Capture the cell that displays the provided text and extract its (x, y) central coordinate. 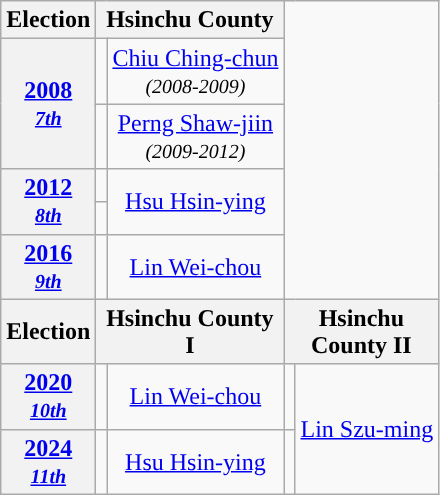
Chiu Ching-chun(2008-2009) (196, 72)
20087th (48, 104)
20128th (48, 202)
20169th (48, 266)
Hsinchu County I (190, 332)
202411th (48, 462)
Hsinchu County II (362, 332)
Perng Shaw-jiin(2009-2012) (196, 136)
Lin Szu-ming (367, 429)
Hsinchu County (190, 20)
202010th (48, 396)
